From the cell containing the given text, extract its center point as (X, Y) coordinate. 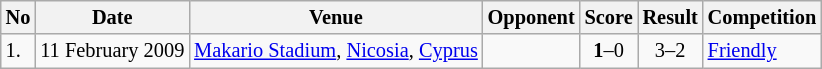
Friendly (762, 51)
3–2 (670, 51)
No (18, 17)
1–0 (609, 51)
1. (18, 51)
Competition (762, 17)
Score (609, 17)
Result (670, 17)
Date (112, 17)
Opponent (532, 17)
11 February 2009 (112, 51)
Venue (336, 17)
Makario Stadium, Nicosia, Cyprus (336, 51)
